Return (X, Y) of the center of cell containing provided text 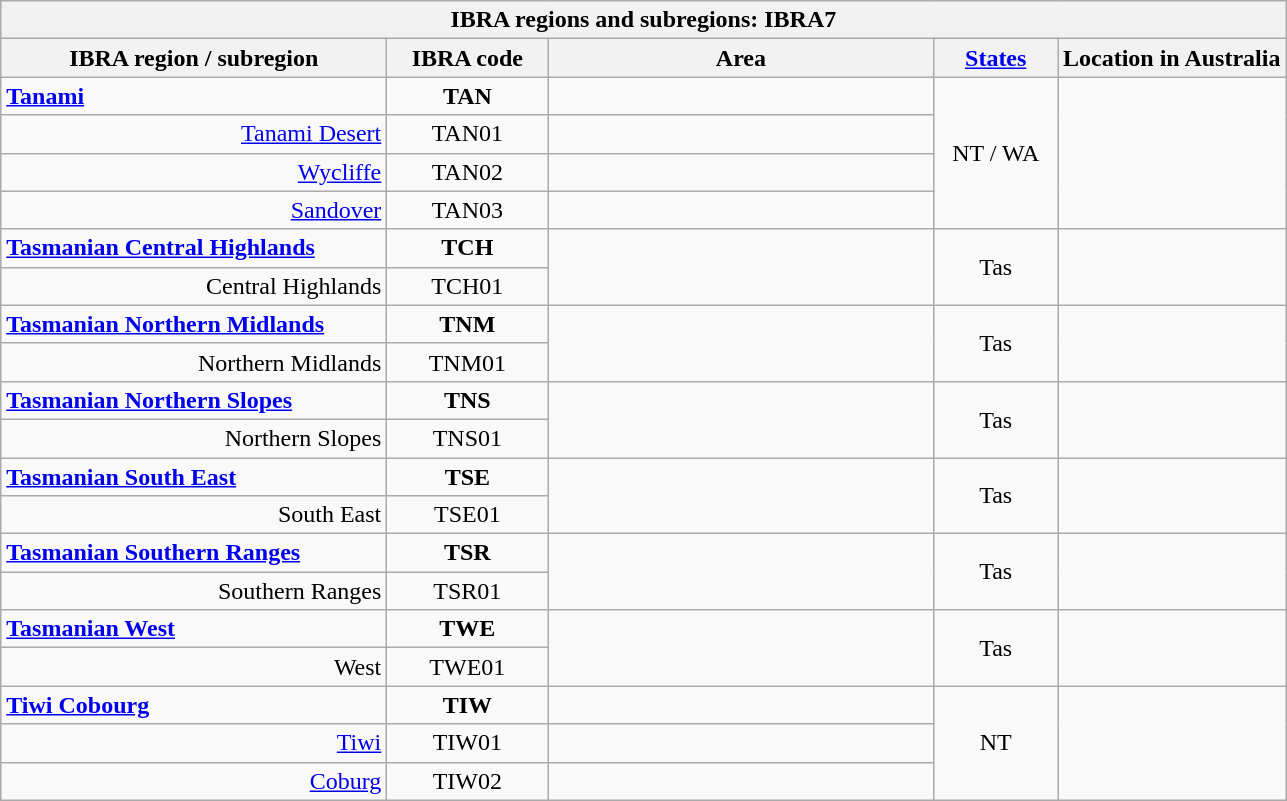
Tasmanian South East (194, 477)
TAN03 (468, 210)
TIW02 (468, 781)
Tasmanian Southern Ranges (194, 553)
TNM (468, 324)
TSE01 (468, 515)
TCH (468, 248)
Coburg (194, 781)
Tasmanian Northern Midlands (194, 324)
Tasmanian Central Highlands (194, 248)
West (194, 667)
TSR01 (468, 591)
IBRA regions and subregions: IBRA7 (644, 20)
TSE (468, 477)
NT / WA (996, 153)
Northern Midlands (194, 362)
TNS01 (468, 438)
TNS (468, 400)
IBRA region / subregion (194, 58)
Area (741, 58)
TSR (468, 553)
IBRA code (468, 58)
Tiwi Cobourg (194, 705)
TAN (468, 96)
South East (194, 515)
Sandover (194, 210)
Tanami (194, 96)
TIW01 (468, 743)
Northern Slopes (194, 438)
Wycliffe (194, 172)
TAN01 (468, 134)
Tasmanian Northern Slopes (194, 400)
TNM01 (468, 362)
Central Highlands (194, 286)
Tanami Desert (194, 134)
Tasmanian West (194, 629)
TCH01 (468, 286)
States (996, 58)
TIW (468, 705)
Southern Ranges (194, 591)
Location in Australia (1172, 58)
TAN02 (468, 172)
TWE01 (468, 667)
Tiwi (194, 743)
NT (996, 743)
TWE (468, 629)
